Return [x, y] of the center of cell containing provided text 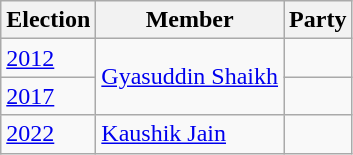
Party [318, 20]
Gyasuddin Shaikh [190, 77]
2017 [48, 96]
Member [190, 20]
Election [48, 20]
2012 [48, 58]
2022 [48, 134]
Kaushik Jain [190, 134]
